Locate the cell with the specified text and output its (x, y) center coordinate. 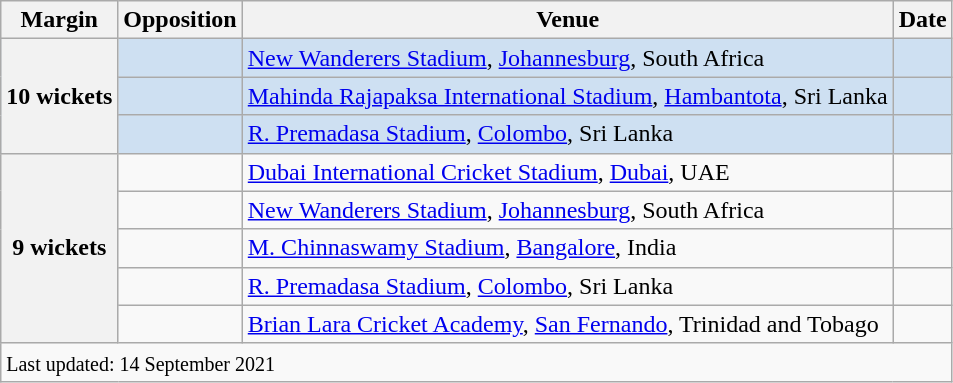
Dubai International Cricket Stadium, Dubai, UAE (568, 172)
Last updated: 14 September 2021 (476, 362)
M. Chinnaswamy Stadium, Bangalore, India (568, 248)
10 wickets (60, 96)
Mahinda Rajapaksa International Stadium, Hambantota, Sri Lanka (568, 96)
9 wickets (60, 248)
Venue (568, 20)
Opposition (180, 20)
Brian Lara Cricket Academy, San Fernando, Trinidad and Tobago (568, 324)
Date (922, 20)
Margin (60, 20)
